Determine the (X, Y) coordinate at the center of the cell enclosing the given text.  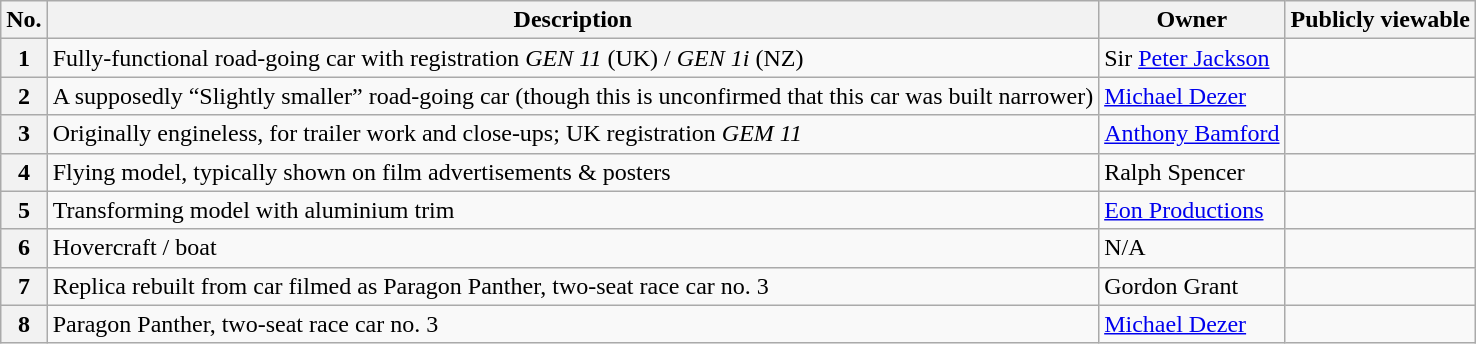
Originally engineless, for trailer work and close-ups; UK registration GEM 11 (573, 134)
1 (24, 58)
Gordon Grant (1192, 286)
Description (573, 20)
Anthony Bamford (1192, 134)
2 (24, 96)
5 (24, 210)
Ralph Spencer (1192, 172)
No. (24, 20)
Eon Productions (1192, 210)
Paragon Panther, two-seat race car no. 3 (573, 324)
Publicly viewable (1380, 20)
6 (24, 248)
Owner (1192, 20)
Sir Peter Jackson (1192, 58)
Transforming model with aluminium trim (573, 210)
Hovercraft / boat (573, 248)
Fully-functional road-going car with registration GEN 11 (UK) / GEN 1i (NZ) (573, 58)
Flying model, typically shown on film advertisements & posters (573, 172)
Replica rebuilt from car filmed as Paragon Panther, two-seat race car no. 3 (573, 286)
7 (24, 286)
4 (24, 172)
A supposedly “Slightly smaller” road-going car (though this is unconfirmed that this car was built narrower) (573, 96)
8 (24, 324)
N/A (1192, 248)
3 (24, 134)
